Provide the [X, Y] coordinate of the cell's center where the given text is located.  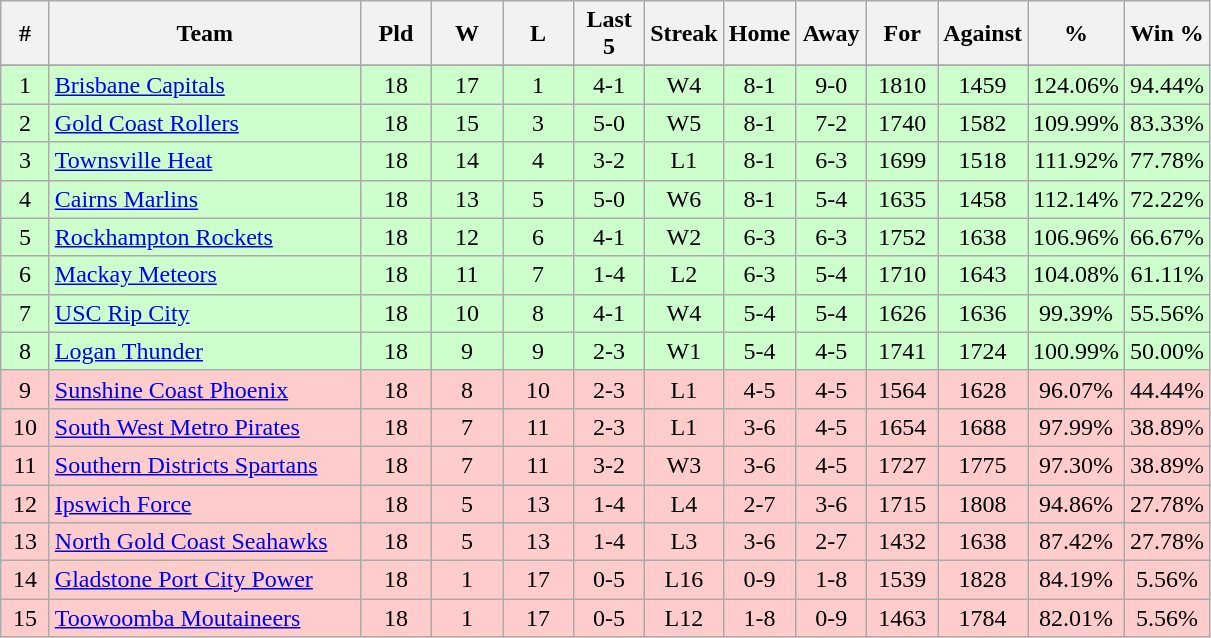
99.39% [1076, 313]
1808 [983, 503]
Gold Coast Rollers [204, 123]
1688 [983, 427]
82.01% [1076, 618]
Rockhampton Rockets [204, 237]
W5 [684, 123]
L [538, 34]
1636 [983, 313]
Brisbane Capitals [204, 85]
W3 [684, 465]
1564 [902, 389]
Pld [396, 34]
Cairns Marlins [204, 199]
L16 [684, 580]
L12 [684, 618]
Sunshine Coast Phoenix [204, 389]
1626 [902, 313]
97.99% [1076, 427]
1740 [902, 123]
94.86% [1076, 503]
USC Rip City [204, 313]
1699 [902, 161]
Last 5 [610, 34]
77.78% [1168, 161]
109.99% [1076, 123]
W2 [684, 237]
L2 [684, 275]
61.11% [1168, 275]
84.19% [1076, 580]
1463 [902, 618]
97.30% [1076, 465]
W6 [684, 199]
Southern Districts Spartans [204, 465]
1775 [983, 465]
% [1076, 34]
94.44% [1168, 85]
1810 [902, 85]
111.92% [1076, 161]
Mackay Meteors [204, 275]
W1 [684, 351]
1432 [902, 542]
1518 [983, 161]
112.14% [1076, 199]
2 [26, 123]
Ipswich Force [204, 503]
1582 [983, 123]
66.67% [1168, 237]
1727 [902, 465]
Streak [684, 34]
9-0 [832, 85]
55.56% [1168, 313]
1715 [902, 503]
Home [759, 34]
Win % [1168, 34]
87.42% [1076, 542]
Against [983, 34]
1724 [983, 351]
For [902, 34]
1752 [902, 237]
1710 [902, 275]
44.44% [1168, 389]
1741 [902, 351]
106.96% [1076, 237]
South West Metro Pirates [204, 427]
W [466, 34]
# [26, 34]
L3 [684, 542]
Team [204, 34]
1459 [983, 85]
Logan Thunder [204, 351]
124.06% [1076, 85]
Toowoomba Moutaineers [204, 618]
1635 [902, 199]
7-2 [832, 123]
1828 [983, 580]
1628 [983, 389]
Away [832, 34]
Gladstone Port City Power [204, 580]
1458 [983, 199]
96.07% [1076, 389]
1643 [983, 275]
100.99% [1076, 351]
50.00% [1168, 351]
North Gold Coast Seahawks [204, 542]
72.22% [1168, 199]
83.33% [1168, 123]
1654 [902, 427]
104.08% [1076, 275]
1784 [983, 618]
L4 [684, 503]
1539 [902, 580]
Townsville Heat [204, 161]
